Pinpoint the cell where the given text exists, returning its (x, y) midpoint coordinate. 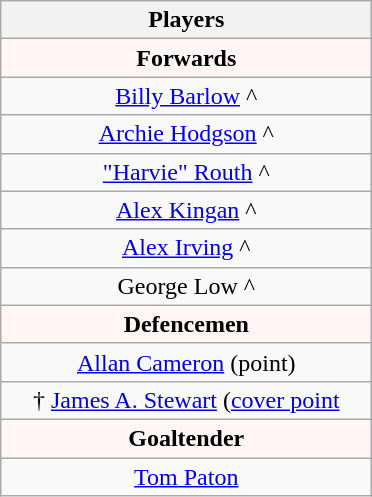
Alex Kingan ^ (186, 210)
George Low ^ (186, 286)
Goaltender (186, 438)
Tom Paton (186, 477)
Billy Barlow ^ (186, 96)
Alex Irving ^ (186, 248)
Players (186, 20)
Defencemen (186, 324)
† James A. Stewart (cover point (186, 400)
Archie Hodgson ^ (186, 134)
Allan Cameron (point) (186, 362)
Forwards (186, 58)
"Harvie" Routh ^ (186, 172)
